Identify which cell holds the provided text, then report its (x, y) central coordinate. 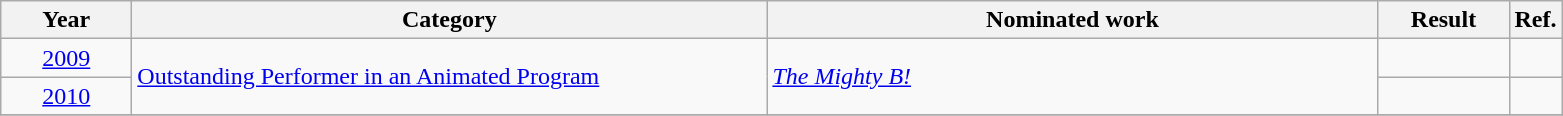
Outstanding Performer in an Animated Program (450, 77)
Year (66, 20)
Category (450, 20)
Ref. (1536, 20)
The Mighty B! (1072, 77)
2009 (66, 58)
Nominated work (1072, 20)
2010 (66, 96)
Result (1444, 20)
